Search for the cell housing the specified text and yield its (x, y) center coordinate. 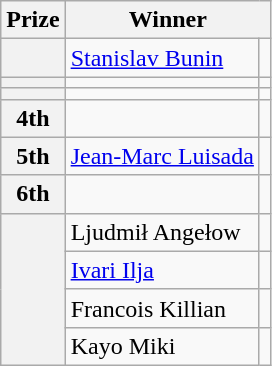
Ivari Ilja (162, 270)
6th (33, 194)
4th (33, 118)
Prize (33, 20)
Kayo Miki (162, 346)
Winner (168, 20)
Francois Killian (162, 308)
5th (33, 156)
Jean-Marc Luisada (162, 156)
Ljudmił Angełow (162, 232)
Stanislav Bunin (162, 58)
